Output the (X, Y) coordinate of the center of the cell containing the given text.  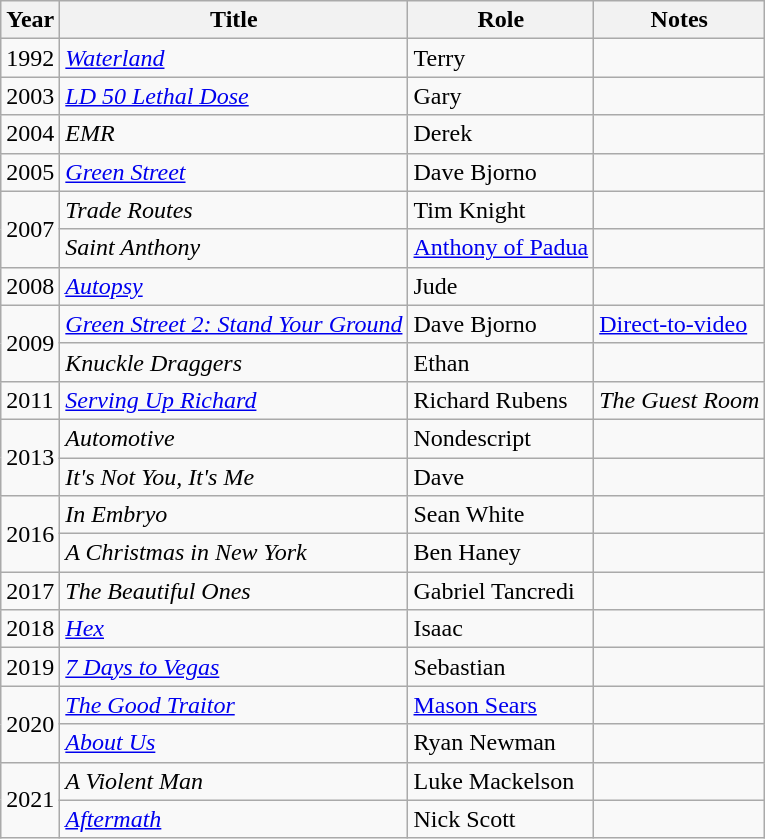
Trade Routes (234, 210)
Richard Rubens (501, 400)
Notes (680, 20)
Aftermath (234, 819)
Isaac (501, 629)
Anthony of Padua (501, 248)
7 Days to Vegas (234, 667)
Sean White (501, 515)
About Us (234, 743)
2016 (30, 534)
It's Not You, It's Me (234, 477)
Autopsy (234, 286)
The Beautiful Ones (234, 591)
2003 (30, 96)
Role (501, 20)
2004 (30, 134)
Ben Haney (501, 553)
Tim Knight (501, 210)
2009 (30, 343)
2020 (30, 724)
Nondescript (501, 438)
Mason Sears (501, 705)
2013 (30, 457)
Serving Up Richard (234, 400)
Dave (501, 477)
The Good Traitor (234, 705)
Terry (501, 58)
Derek (501, 134)
2019 (30, 667)
Luke Mackelson (501, 781)
Nick Scott (501, 819)
A Violent Man (234, 781)
2007 (30, 229)
Waterland (234, 58)
Automotive (234, 438)
Green Street (234, 172)
2011 (30, 400)
2008 (30, 286)
Ethan (501, 362)
Saint Anthony (234, 248)
Year (30, 20)
EMR (234, 134)
2005 (30, 172)
2017 (30, 591)
A Christmas in New York (234, 553)
2021 (30, 800)
2018 (30, 629)
Gabriel Tancredi (501, 591)
Knuckle Draggers (234, 362)
Ryan Newman (501, 743)
Green Street 2: Stand Your Ground (234, 324)
In Embryo (234, 515)
Jude (501, 286)
Direct-to-video (680, 324)
Title (234, 20)
Sebastian (501, 667)
Gary (501, 96)
Hex (234, 629)
The Guest Room (680, 400)
1992 (30, 58)
LD 50 Lethal Dose (234, 96)
